Search for the cell housing the specified text and yield its (X, Y) center coordinate. 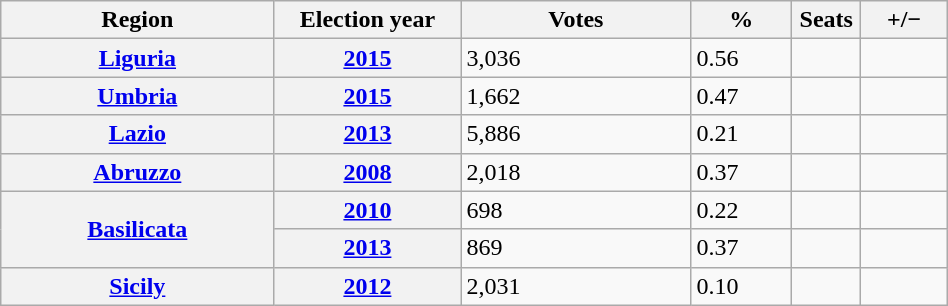
698 (576, 210)
0.10 (742, 286)
Lazio (138, 134)
Basilicata (138, 229)
0.56 (742, 58)
Liguria (138, 58)
5,886 (576, 134)
2010 (368, 210)
0.22 (742, 210)
Region (138, 20)
0.21 (742, 134)
869 (576, 248)
+/− (904, 20)
2,031 (576, 286)
0.47 (742, 96)
2,018 (576, 172)
Abruzzo (138, 172)
3,036 (576, 58)
Seats (826, 20)
1,662 (576, 96)
Umbria (138, 96)
2012 (368, 286)
Votes (576, 20)
% (742, 20)
2008 (368, 172)
Sicily (138, 286)
Election year (368, 20)
